Extract the (x, y) coordinate from the center of the cell holding the provided text.  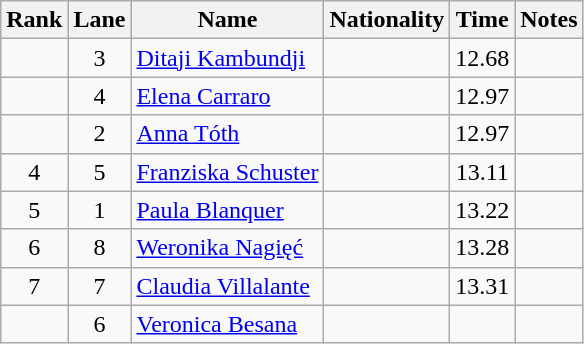
Franziska Schuster (228, 172)
Lane (100, 20)
Time (482, 20)
Paula Blanquer (228, 210)
Anna Tóth (228, 134)
Rank (34, 20)
Veronica Besana (228, 324)
Claudia Villalante (228, 286)
Notes (549, 20)
Nationality (387, 20)
2 (100, 134)
Weronika Nagięć (228, 248)
12.68 (482, 58)
Elena Carraro (228, 96)
Name (228, 20)
1 (100, 210)
3 (100, 58)
13.22 (482, 210)
Ditaji Kambundji (228, 58)
13.31 (482, 286)
13.11 (482, 172)
13.28 (482, 248)
8 (100, 248)
